Identify which cell holds the provided text, then report its [X, Y] central coordinate. 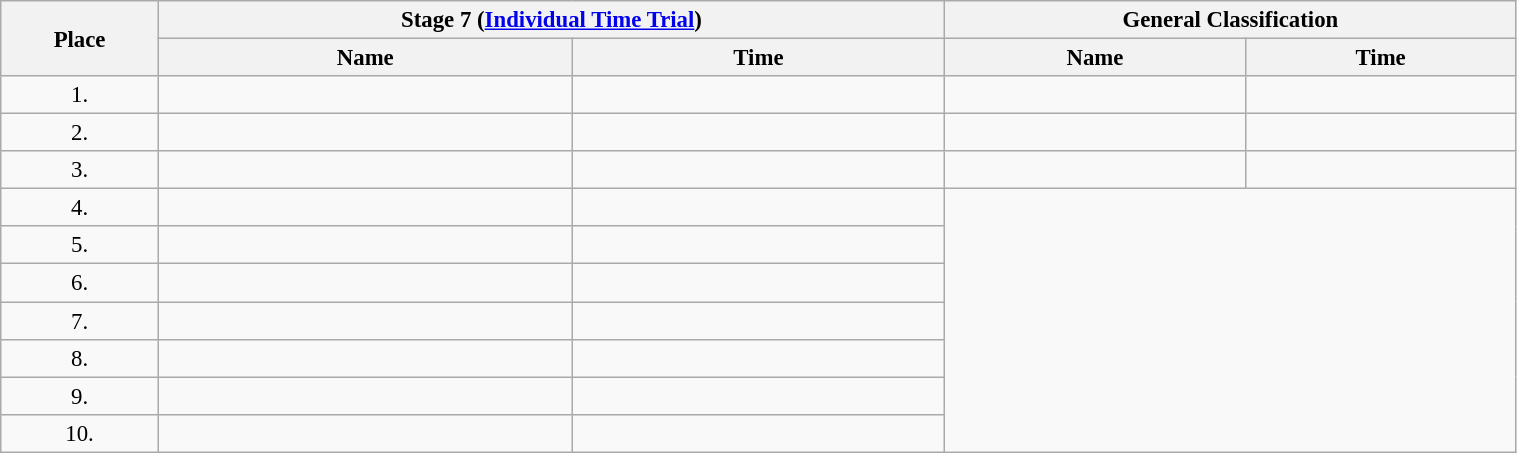
Place [80, 38]
5. [80, 245]
8. [80, 358]
1. [80, 95]
2. [80, 133]
10. [80, 433]
6. [80, 283]
3. [80, 170]
General Classification [1230, 20]
7. [80, 321]
9. [80, 396]
4. [80, 208]
Stage 7 (Individual Time Trial) [551, 20]
